From the cell containing the given text, extract its center point as (X, Y) coordinate. 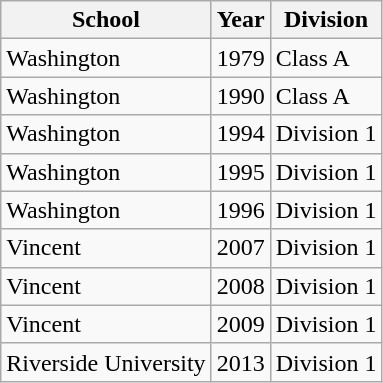
2008 (240, 286)
School (106, 20)
2013 (240, 362)
Division (326, 20)
2007 (240, 248)
1979 (240, 58)
1996 (240, 210)
Year (240, 20)
1995 (240, 172)
2009 (240, 324)
1994 (240, 134)
Riverside University (106, 362)
1990 (240, 96)
